Provide the [X, Y] coordinate of the cell's center where the given text is located.  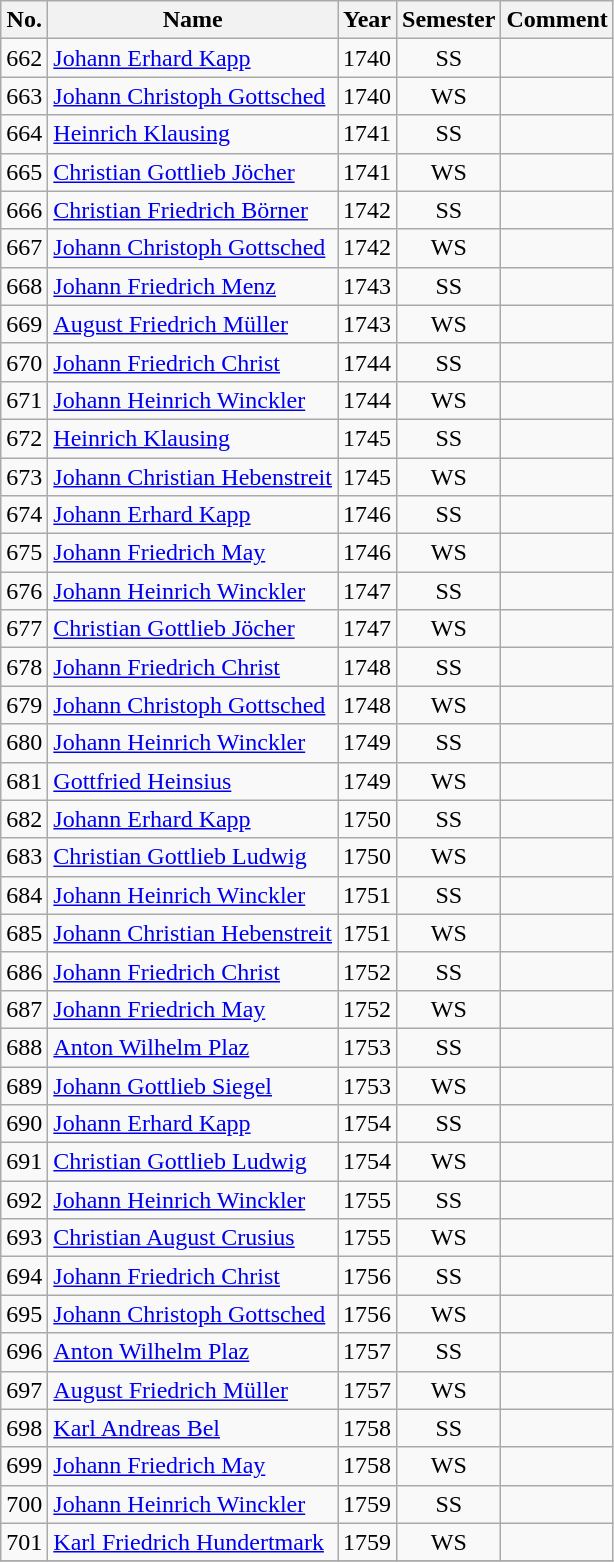
681 [24, 781]
679 [24, 705]
678 [24, 667]
No. [24, 20]
677 [24, 629]
675 [24, 553]
663 [24, 96]
Christian Friedrich Börner [193, 210]
693 [24, 1238]
684 [24, 895]
667 [24, 248]
662 [24, 58]
680 [24, 743]
700 [24, 1504]
669 [24, 324]
687 [24, 1009]
695 [24, 1314]
688 [24, 1047]
Comment [557, 20]
689 [24, 1085]
691 [24, 1162]
682 [24, 819]
Year [368, 20]
686 [24, 971]
674 [24, 515]
666 [24, 210]
694 [24, 1276]
Karl Friedrich Hundertmark [193, 1542]
668 [24, 286]
Gottfried Heinsius [193, 781]
Christian August Crusius [193, 1238]
690 [24, 1124]
665 [24, 172]
671 [24, 400]
696 [24, 1352]
692 [24, 1200]
Karl Andreas Bel [193, 1428]
Johann Friedrich Menz [193, 286]
683 [24, 857]
698 [24, 1428]
673 [24, 477]
672 [24, 438]
Name [193, 20]
Semester [449, 20]
701 [24, 1542]
676 [24, 591]
Johann Gottlieb Siegel [193, 1085]
664 [24, 134]
685 [24, 933]
670 [24, 362]
699 [24, 1466]
697 [24, 1390]
